Identify which cell holds the provided text, then report its [X, Y] central coordinate. 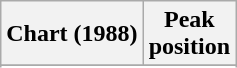
Chart (1988) [72, 34]
Peakposition [189, 34]
